From the cell containing the given text, extract its center point as [X, Y] coordinate. 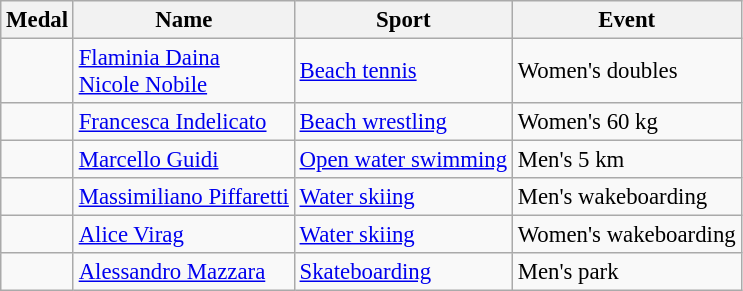
Beach wrestling [403, 122]
Marcello Guidi [184, 160]
Flaminia DainaNicole Nobile [184, 72]
Name [184, 20]
Massimiliano Piffaretti [184, 197]
Event [626, 20]
Open water swimming [403, 160]
Women's doubles [626, 72]
Men's wakeboarding [626, 197]
Francesca Indelicato [184, 122]
Alice Virag [184, 235]
Beach tennis [403, 72]
Women's 60 kg [626, 122]
Women's wakeboarding [626, 235]
Men's 5 km [626, 160]
Sport [403, 20]
Medal [38, 20]
